For the text-containing cell, return its midpoint in (X, Y) coordinate format. 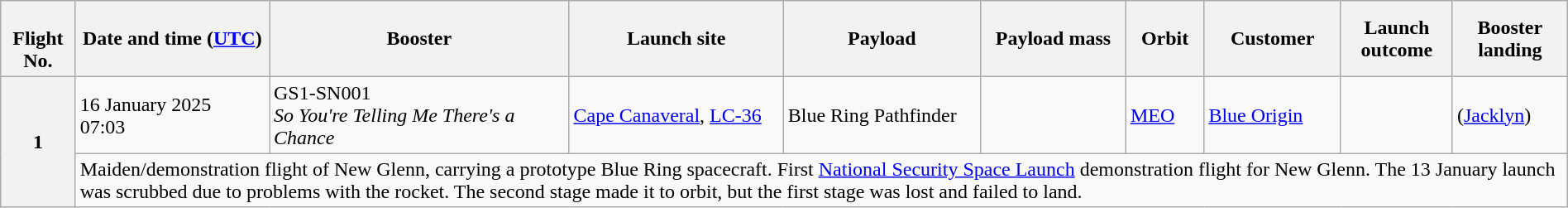
Blue Origin (1273, 115)
Payload (882, 39)
(Jacklyn) (1510, 115)
Payload mass (1054, 39)
Flight No. (38, 39)
Orbit (1164, 39)
Boosterlanding (1510, 39)
GS1-SN001So You're Telling Me There's a Chance (419, 115)
Date and time (UTC) (172, 39)
Cape Canaveral, LC-36 (676, 115)
MEO (1164, 115)
16 January 202507:03 (172, 115)
Customer (1273, 39)
Booster (419, 39)
Launchoutcome (1396, 39)
1 (38, 143)
Launch site (676, 39)
Blue Ring Pathfinder (882, 115)
